Pinpoint the cell where the given text exists, returning its (X, Y) midpoint coordinate. 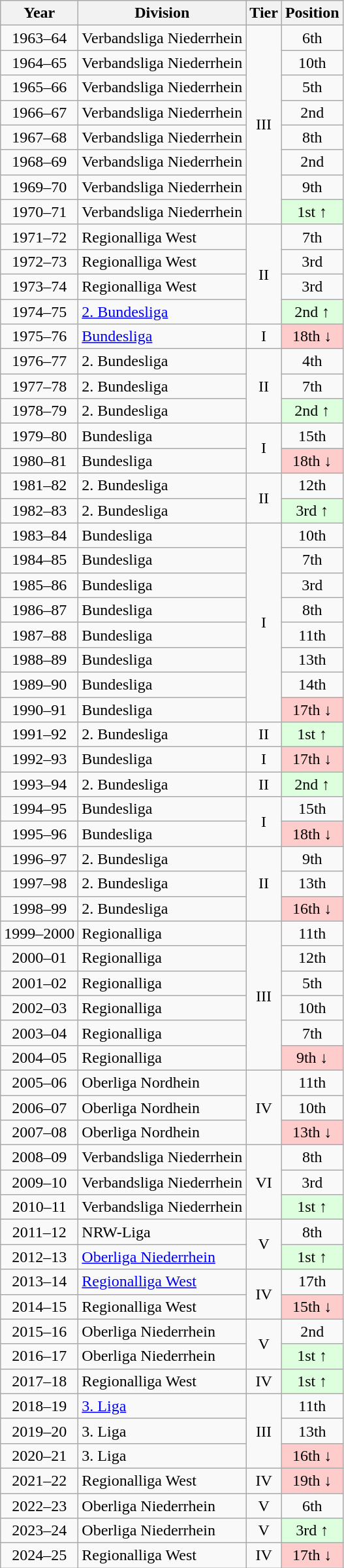
2010–11 (39, 1207)
2007–08 (39, 1133)
1977–78 (39, 386)
1964–65 (39, 63)
Year (39, 13)
2005–06 (39, 1082)
1974–75 (39, 312)
1983–84 (39, 535)
15th ↓ (312, 1307)
Tier (264, 13)
2013–14 (39, 1282)
4th (312, 361)
1998–99 (39, 909)
1994–95 (39, 809)
1978–79 (39, 411)
2006–07 (39, 1108)
2021–22 (39, 1480)
Division (162, 13)
1989–90 (39, 684)
1969–70 (39, 187)
1967–68 (39, 137)
19th ↓ (312, 1480)
1999–2000 (39, 933)
1992–93 (39, 759)
1976–77 (39, 361)
2000–01 (39, 958)
2017–18 (39, 1381)
1980–81 (39, 461)
1988–89 (39, 659)
1973–74 (39, 286)
2022–23 (39, 1505)
17th (312, 1282)
VI (264, 1182)
2012–13 (39, 1257)
1965–66 (39, 88)
1985–86 (39, 585)
1963–64 (39, 38)
2001–02 (39, 983)
1990–91 (39, 709)
2016–17 (39, 1356)
2014–15 (39, 1307)
2008–09 (39, 1158)
1996–97 (39, 859)
1981–82 (39, 486)
1966–67 (39, 112)
1968–69 (39, 162)
2023–24 (39, 1531)
1993–94 (39, 784)
2020–21 (39, 1456)
NRW-Liga (162, 1232)
1987–88 (39, 635)
1972–73 (39, 261)
2003–04 (39, 1033)
1991–92 (39, 735)
2002–03 (39, 1008)
1986–87 (39, 610)
9th ↓ (312, 1058)
1975–76 (39, 337)
2004–05 (39, 1058)
1984–85 (39, 560)
2024–25 (39, 1556)
Position (312, 13)
1979–80 (39, 436)
1971–72 (39, 237)
1997–98 (39, 884)
1995–96 (39, 834)
2011–12 (39, 1232)
2018–19 (39, 1406)
2019–20 (39, 1431)
1970–71 (39, 212)
2015–16 (39, 1331)
1982–83 (39, 510)
13th ↓ (312, 1133)
14th (312, 684)
2009–10 (39, 1182)
